For the text-containing cell, return its midpoint in (x, y) coordinate format. 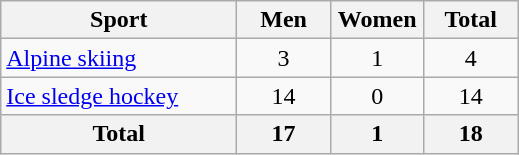
Alpine skiing (119, 58)
0 (377, 96)
4 (471, 58)
Sport (119, 20)
Ice sledge hockey (119, 96)
Women (377, 20)
Men (284, 20)
18 (471, 134)
3 (284, 58)
17 (284, 134)
